Pinpoint the cell where the given text exists, returning its (X, Y) midpoint coordinate. 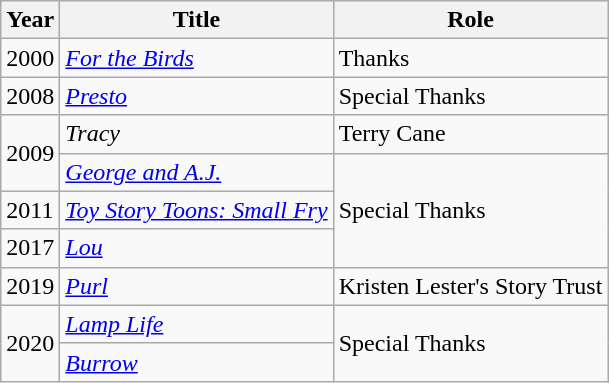
For the Birds (196, 58)
Purl (196, 286)
Tracy (196, 134)
2017 (30, 248)
Toy Story Toons: Small Fry (196, 210)
Lamp Life (196, 324)
Terry Cane (470, 134)
Role (470, 20)
George and A.J. (196, 172)
2019 (30, 286)
Title (196, 20)
2009 (30, 153)
Year (30, 20)
Kristen Lester's Story Trust (470, 286)
Thanks (470, 58)
2011 (30, 210)
2000 (30, 58)
Lou (196, 248)
Burrow (196, 362)
Presto (196, 96)
2008 (30, 96)
2020 (30, 343)
